Provide the (X, Y) coordinate of the cell's center where the given text is located.  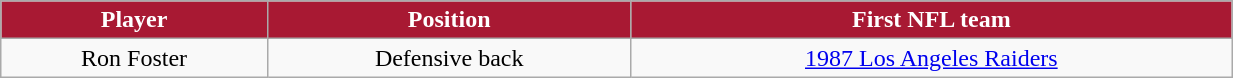
Player (134, 20)
Ron Foster (134, 58)
1987 Los Angeles Raiders (932, 58)
Defensive back (449, 58)
Position (449, 20)
First NFL team (932, 20)
